Search for the cell housing the specified text and yield its (X, Y) center coordinate. 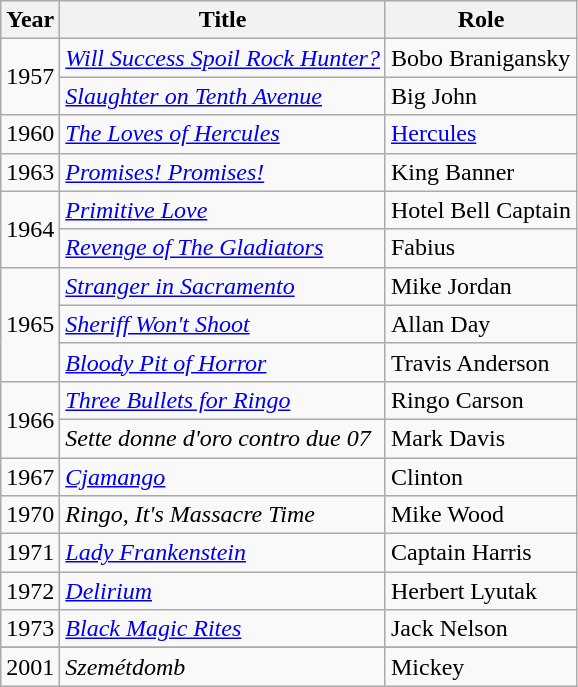
1966 (30, 419)
1965 (30, 324)
King Banner (480, 172)
Mike Wood (480, 515)
Hercules (480, 134)
Hotel Bell Captain (480, 210)
1964 (30, 229)
Ringo, It's Massacre Time (223, 515)
Captain Harris (480, 553)
Delirium (223, 591)
Stranger in Sacramento (223, 286)
Herbert Lyutak (480, 591)
Bloody Pit of Horror (223, 362)
1960 (30, 134)
Bobo Branigansky (480, 58)
Cjamango (223, 477)
Mike Jordan (480, 286)
Mark Davis (480, 438)
1973 (30, 629)
The Loves of Hercules (223, 134)
Travis Anderson (480, 362)
1972 (30, 591)
Lady Frankenstein (223, 553)
1967 (30, 477)
Role (480, 20)
1963 (30, 172)
1971 (30, 553)
Szemétdomb (223, 667)
Will Success Spoil Rock Hunter? (223, 58)
2001 (30, 667)
Slaughter on Tenth Avenue (223, 96)
Primitive Love (223, 210)
Year (30, 20)
1957 (30, 77)
Ringo Carson (480, 400)
Jack Nelson (480, 629)
Big John (480, 96)
Promises! Promises! (223, 172)
Three Bullets for Ringo (223, 400)
Revenge of The Gladiators (223, 248)
Fabius (480, 248)
Black Magic Rites (223, 629)
Sheriff Won't Shoot (223, 324)
Sette donne d'oro contro due 07 (223, 438)
Title (223, 20)
Mickey (480, 667)
1970 (30, 515)
Allan Day (480, 324)
Clinton (480, 477)
